Scan for the cell matching the given text and deliver its [x, y] coordinate at center. 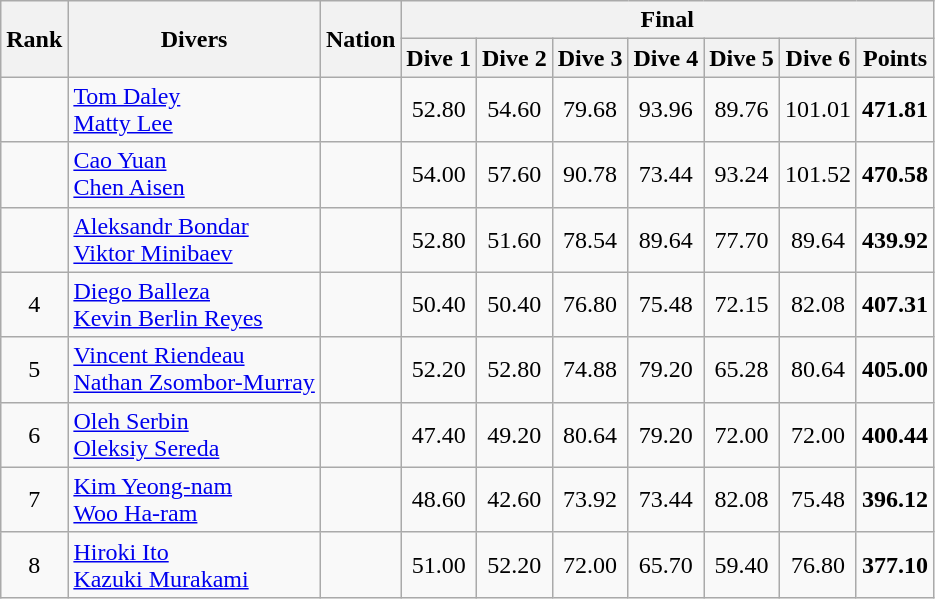
Diego BallezaKevin Berlin Reyes [194, 304]
48.60 [439, 500]
Dive 2 [515, 58]
4 [34, 304]
Divers [194, 39]
Nation [360, 39]
6 [34, 434]
Dive 1 [439, 58]
407.31 [894, 304]
93.24 [742, 174]
377.10 [894, 564]
47.40 [439, 434]
93.96 [666, 110]
54.00 [439, 174]
78.54 [590, 240]
439.92 [894, 240]
Dive 4 [666, 58]
49.20 [515, 434]
54.60 [515, 110]
Final [668, 20]
Dive 6 [818, 58]
471.81 [894, 110]
Rank [34, 39]
405.00 [894, 370]
73.92 [590, 500]
7 [34, 500]
65.70 [666, 564]
8 [34, 564]
72.15 [742, 304]
89.76 [742, 110]
59.40 [742, 564]
101.52 [818, 174]
74.88 [590, 370]
51.00 [439, 564]
77.70 [742, 240]
Kim Yeong-namWoo Ha-ram [194, 500]
Dive 5 [742, 58]
Cao YuanChen Aisen [194, 174]
101.01 [818, 110]
Points [894, 58]
42.60 [515, 500]
396.12 [894, 500]
Dive 3 [590, 58]
51.60 [515, 240]
470.58 [894, 174]
Aleksandr BondarViktor Minibaev [194, 240]
5 [34, 370]
Hiroki ItoKazuki Murakami [194, 564]
79.68 [590, 110]
400.44 [894, 434]
Vincent RiendeauNathan Zsombor-Murray [194, 370]
Oleh SerbinOleksiy Sereda [194, 434]
65.28 [742, 370]
90.78 [590, 174]
Tom DaleyMatty Lee [194, 110]
57.60 [515, 174]
